Pinpoint the cell where the given text exists, returning its (x, y) midpoint coordinate. 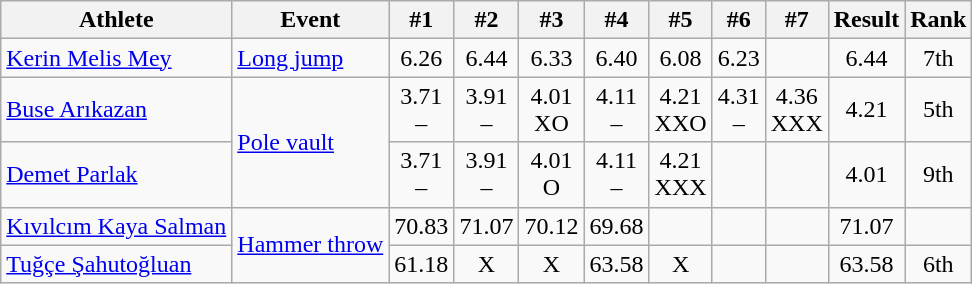
Athlete (116, 20)
#5 (680, 20)
Event (310, 20)
6th (938, 264)
#2 (486, 20)
Long jump (310, 58)
Buse Arıkazan (116, 110)
70.83 (422, 226)
Kerin Melis Mey (116, 58)
Pole vault (310, 142)
4.01 (866, 174)
#6 (738, 20)
61.18 (422, 264)
4.21 XXX (680, 174)
6.26 (422, 58)
#4 (616, 20)
#7 (796, 20)
6.23 (738, 58)
6.33 (552, 58)
69.68 (616, 226)
4.31 – (738, 110)
9th (938, 174)
6.08 (680, 58)
6.40 (616, 58)
4.21 (866, 110)
4.01 XO (552, 110)
7th (938, 58)
#3 (552, 20)
4.36 XXX (796, 110)
Tuğçe Şahutoğluan (116, 264)
#1 (422, 20)
Demet Parlak (116, 174)
4.01 O (552, 174)
4.21 XXO (680, 110)
Rank (938, 20)
Result (866, 20)
Hammer throw (310, 245)
70.12 (552, 226)
5th (938, 110)
Kıvılcım Kaya Salman (116, 226)
